Extract the (x, y) coordinate from the center of the cell holding the provided text.  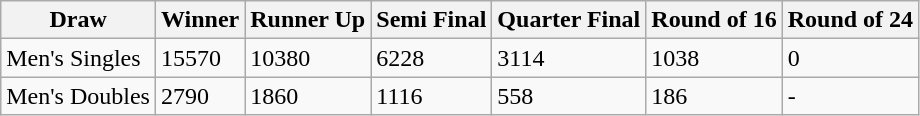
3114 (569, 58)
2790 (200, 96)
186 (714, 96)
558 (569, 96)
Men's Singles (78, 58)
Runner Up (308, 20)
- (850, 96)
Winner (200, 20)
Round of 16 (714, 20)
15570 (200, 58)
6228 (432, 58)
Quarter Final (569, 20)
Semi Final (432, 20)
Round of 24 (850, 20)
Draw (78, 20)
1860 (308, 96)
1038 (714, 58)
10380 (308, 58)
1116 (432, 96)
Men's Doubles (78, 96)
0 (850, 58)
